Determine the [X, Y] coordinate at the center of the cell enclosing the given text.  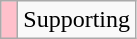
Supporting [77, 20]
